Find where the given text appears and provide that cell's center as [x, y] coordinate. 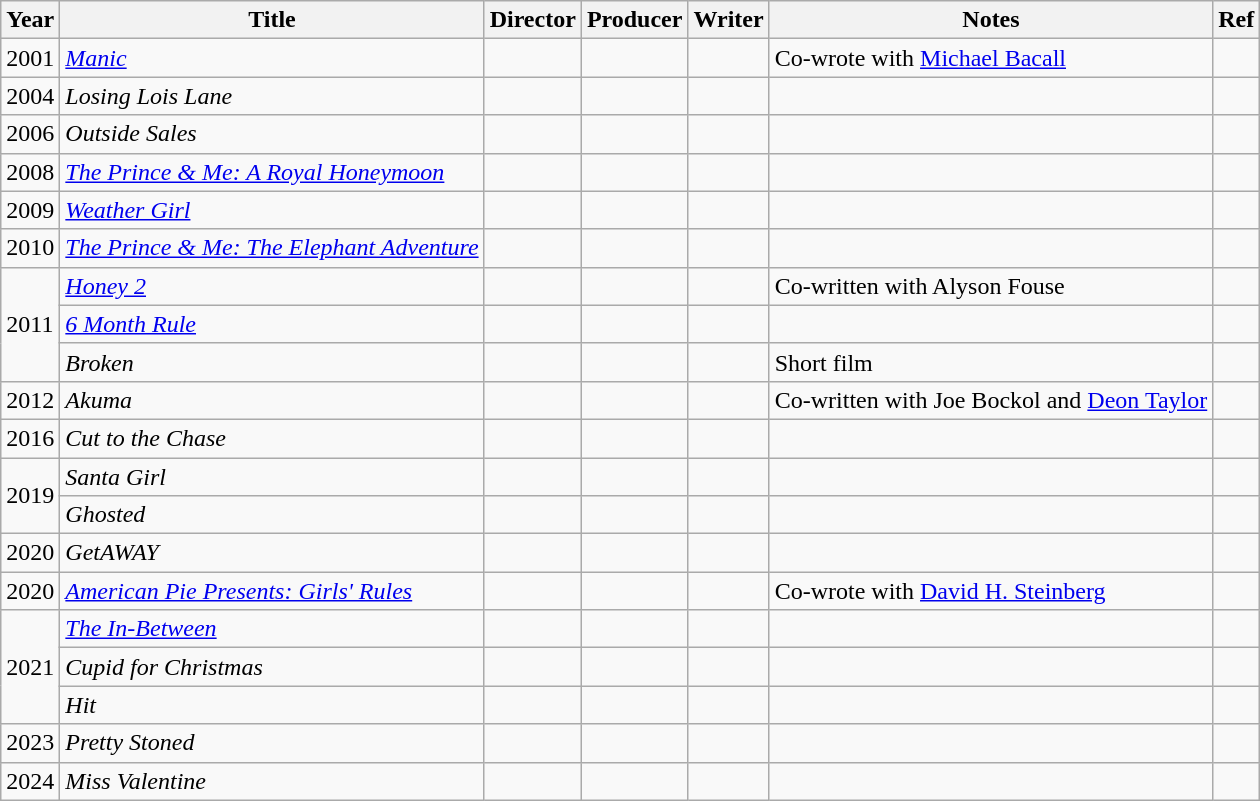
Co-written with Alyson Fouse [991, 286]
Cut to the Chase [272, 438]
2023 [30, 743]
Akuma [272, 400]
Broken [272, 362]
Miss Valentine [272, 781]
2024 [30, 781]
2004 [30, 96]
Co-wrote with David H. Steinberg [991, 591]
2012 [30, 400]
American Pie Presents: Girls' Rules [272, 591]
2009 [30, 210]
Director [532, 20]
The Prince & Me: The Elephant Adventure [272, 248]
Weather Girl [272, 210]
6 Month Rule [272, 324]
Manic [272, 58]
Hit [272, 705]
Losing Lois Lane [272, 96]
2016 [30, 438]
2021 [30, 667]
Year [30, 20]
2019 [30, 496]
2011 [30, 324]
The In-Between [272, 629]
2006 [30, 134]
2010 [30, 248]
Santa Girl [272, 477]
Pretty Stoned [272, 743]
Ghosted [272, 515]
Writer [728, 20]
Title [272, 20]
GetAWAY [272, 553]
Outside Sales [272, 134]
Ref [1236, 20]
Honey 2 [272, 286]
Short film [991, 362]
Notes [991, 20]
Co-written with Joe Bockol and Deon Taylor [991, 400]
2001 [30, 58]
Cupid for Christmas [272, 667]
Producer [634, 20]
2008 [30, 172]
Co-wrote with Michael Bacall [991, 58]
The Prince & Me: A Royal Honeymoon [272, 172]
